Detect which cell encompasses the target text, then output its (x, y) center coordinate. 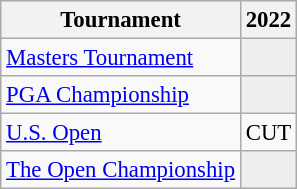
PGA Championship (121, 95)
2022 (268, 20)
The Open Championship (121, 170)
Tournament (121, 20)
Masters Tournament (121, 58)
U.S. Open (121, 133)
CUT (268, 133)
